Search for the cell housing the specified text and yield its (X, Y) center coordinate. 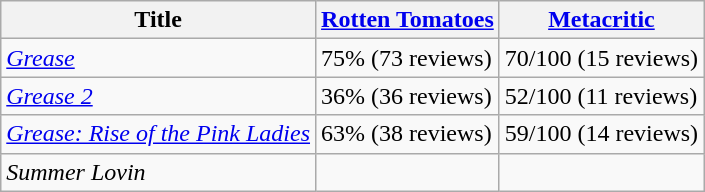
Rotten Tomatoes (408, 20)
Summer Lovin (158, 172)
52/100 (11 reviews) (601, 96)
63% (38 reviews) (408, 134)
Grease 2 (158, 96)
Title (158, 20)
70/100 (15 reviews) (601, 58)
59/100 (14 reviews) (601, 134)
Grease: Rise of the Pink Ladies (158, 134)
75% (73 reviews) (408, 58)
Grease (158, 58)
Metacritic (601, 20)
36% (36 reviews) (408, 96)
